Detect which cell encompasses the target text, then output its [X, Y] center coordinate. 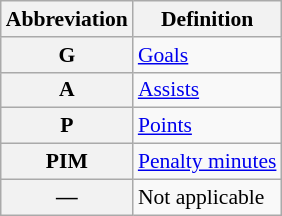
PIM [67, 162]
Definition [208, 19]
Penalty minutes [208, 162]
G [67, 55]
P [67, 126]
Goals [208, 55]
A [67, 90]
Assists [208, 90]
Not applicable [208, 197]
— [67, 197]
Abbreviation [67, 19]
Points [208, 126]
